Determine the (X, Y) coordinate at the center of the cell enclosing the given text.  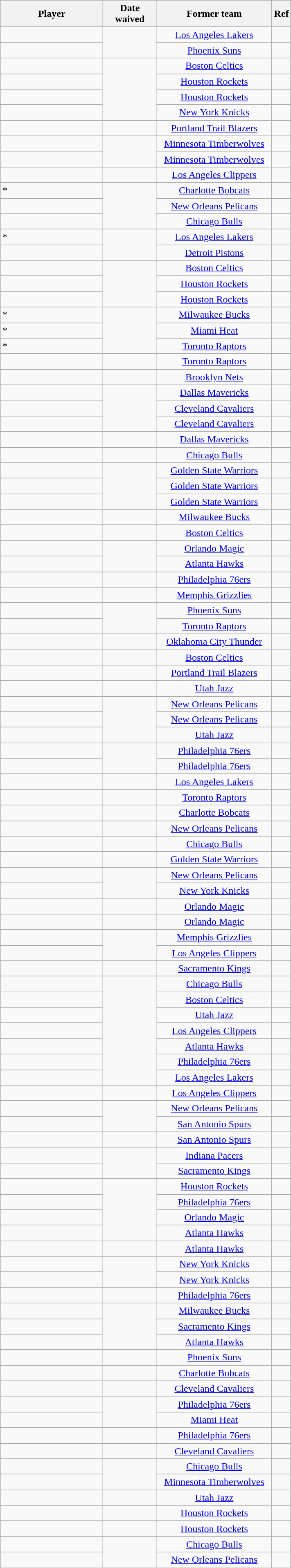
Player (52, 14)
Date waived (130, 14)
Brooklyn Nets (214, 377)
Detroit Pistons (214, 253)
Indiana Pacers (214, 1155)
Oklahoma City Thunder (214, 642)
Ref (282, 14)
Former team (214, 14)
